Find where the given text appears and provide that cell's center as [X, Y] coordinate. 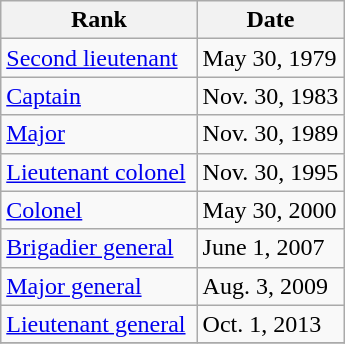
June 1, 2007 [270, 248]
Lieutenant general [99, 324]
Nov. 30, 1989 [270, 134]
May 30, 2000 [270, 210]
Brigadier general [99, 248]
Nov. 30, 1983 [270, 96]
Aug. 3, 2009 [270, 286]
Nov. 30, 1995 [270, 172]
Date [270, 20]
Second lieutenant [99, 58]
Lieutenant colonel [99, 172]
Captain [99, 96]
May 30, 1979 [270, 58]
Oct. 1, 2013 [270, 324]
Colonel [99, 210]
Major general [99, 286]
Major [99, 134]
Rank [99, 20]
